Pinpoint the cell where the given text exists, returning its (X, Y) midpoint coordinate. 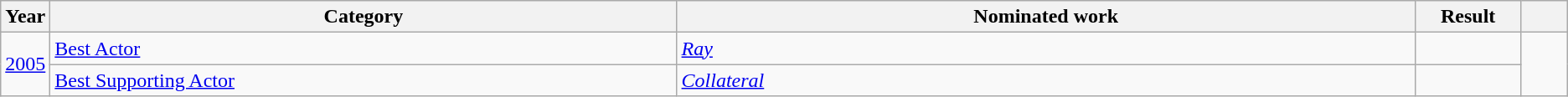
2005 (25, 64)
Nominated work (1045, 17)
Best Supporting Actor (364, 80)
Result (1467, 17)
Collateral (1045, 80)
Ray (1045, 48)
Best Actor (364, 48)
Category (364, 17)
Year (25, 17)
